Extract the [X, Y] coordinate from the center of the cell holding the provided text.  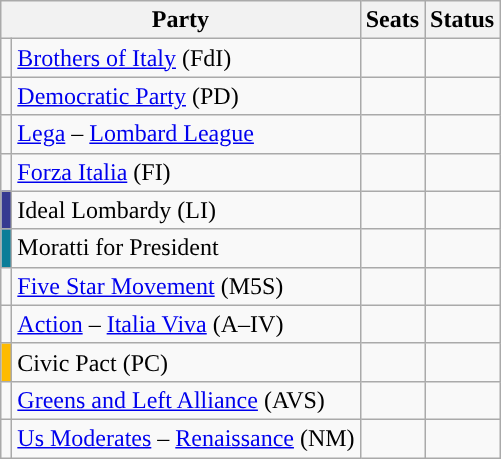
Us Moderates – Renaissance (NM) [186, 438]
Action – Italia Viva (A–IV) [186, 324]
Party [180, 20]
Lega – Lombard League [186, 134]
Brothers of Italy (FdI) [186, 58]
Status [462, 20]
Five Star Movement (M5S) [186, 286]
Civic Pact (PC) [186, 362]
Moratti for President [186, 248]
Seats [392, 20]
Forza Italia (FI) [186, 172]
Greens and Left Alliance (AVS) [186, 400]
Democratic Party (PD) [186, 96]
Ideal Lombardy (LI) [186, 210]
